Determine the (X, Y) coordinate at the center of the cell enclosing the given text.  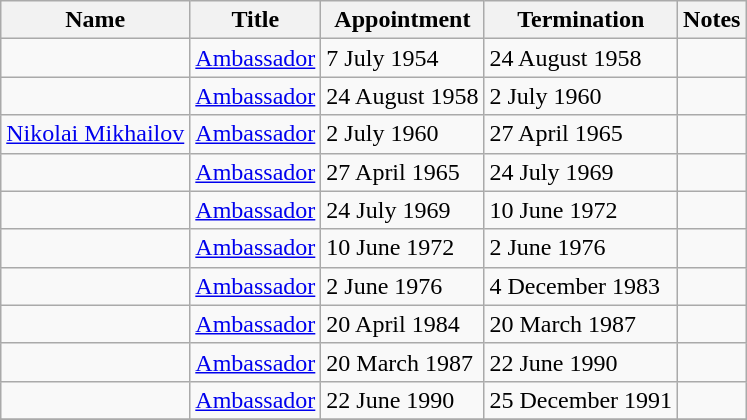
Appointment (402, 20)
Name (96, 20)
20 April 1984 (402, 324)
7 July 1954 (402, 58)
Title (256, 20)
Nikolai Mikhailov (96, 134)
4 December 1983 (581, 286)
Notes (712, 20)
25 December 1991 (581, 400)
Termination (581, 20)
